Pinpoint the cell where the given text exists, returning its (x, y) midpoint coordinate. 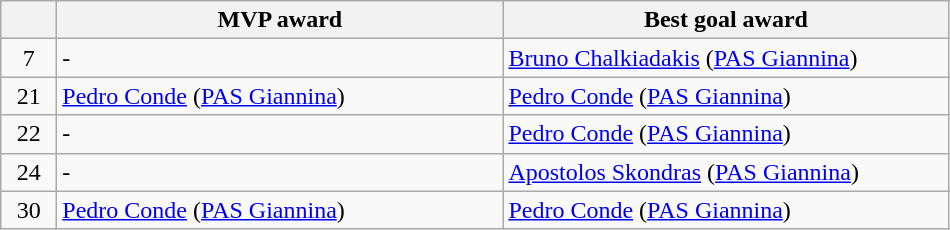
Best goal award (726, 20)
7 (29, 58)
30 (29, 210)
MVP award (280, 20)
Apostolos Skondras (PAS Giannina) (726, 172)
21 (29, 96)
24 (29, 172)
Bruno Chalkiadakis (PAS Giannina) (726, 58)
22 (29, 134)
